Determine the (x, y) coordinate at the center of the cell enclosing the given text.  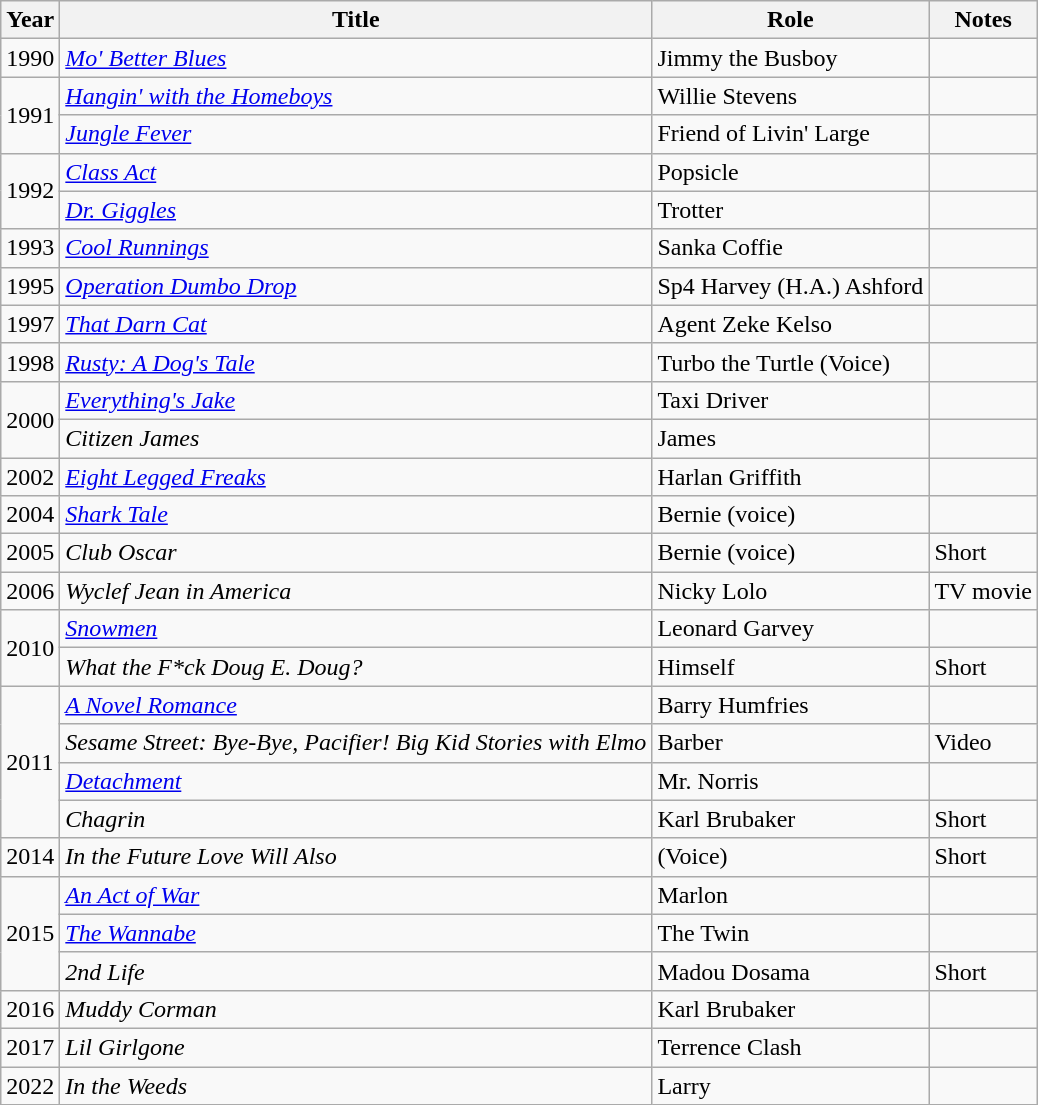
Sp4 Harvey (H.A.) Ashford (790, 286)
Dr. Giggles (356, 210)
In the Weeds (356, 1085)
Cool Runnings (356, 248)
Larry (790, 1085)
2000 (30, 419)
The Twin (790, 933)
James (790, 438)
2002 (30, 477)
Harlan Griffith (790, 477)
Turbo the Turtle (Voice) (790, 362)
Barber (790, 743)
2022 (30, 1085)
Himself (790, 667)
Everything's Jake (356, 400)
Nicky Lolo (790, 591)
2017 (30, 1047)
A Novel Romance (356, 705)
1992 (30, 191)
What the F*ck Doug E. Doug? (356, 667)
An Act of War (356, 895)
Snowmen (356, 629)
In the Future Love Will Also (356, 857)
2011 (30, 762)
Marlon (790, 895)
Muddy Corman (356, 1009)
The Wannabe (356, 933)
2010 (30, 648)
Club Oscar (356, 553)
Barry Humfries (790, 705)
Notes (984, 20)
Lil Girlgone (356, 1047)
Terrence Clash (790, 1047)
2016 (30, 1009)
1995 (30, 286)
Popsicle (790, 172)
2004 (30, 515)
1990 (30, 58)
2006 (30, 591)
Sesame Street: Bye-Bye, Pacifier! Big Kid Stories with Elmo (356, 743)
Agent Zeke Kelso (790, 324)
Leonard Garvey (790, 629)
Madou Dosama (790, 971)
2nd Life (356, 971)
Willie Stevens (790, 96)
Class Act (356, 172)
1991 (30, 115)
Rusty: A Dog's Tale (356, 362)
1998 (30, 362)
Chagrin (356, 819)
Year (30, 20)
Citizen James (356, 438)
Hangin' with the Homeboys (356, 96)
Jungle Fever (356, 134)
2014 (30, 857)
Title (356, 20)
Friend of Livin' Large (790, 134)
2005 (30, 553)
Trotter (790, 210)
Mr. Norris (790, 781)
2015 (30, 933)
Operation Dumbo Drop (356, 286)
(Voice) (790, 857)
Jimmy the Busboy (790, 58)
1993 (30, 248)
Eight Legged Freaks (356, 477)
Role (790, 20)
Wyclef Jean in America (356, 591)
Taxi Driver (790, 400)
That Darn Cat (356, 324)
Video (984, 743)
TV movie (984, 591)
1997 (30, 324)
Mo' Better Blues (356, 58)
Sanka Coffie (790, 248)
Detachment (356, 781)
Shark Tale (356, 515)
